Search for the cell housing the specified text and yield its [X, Y] center coordinate. 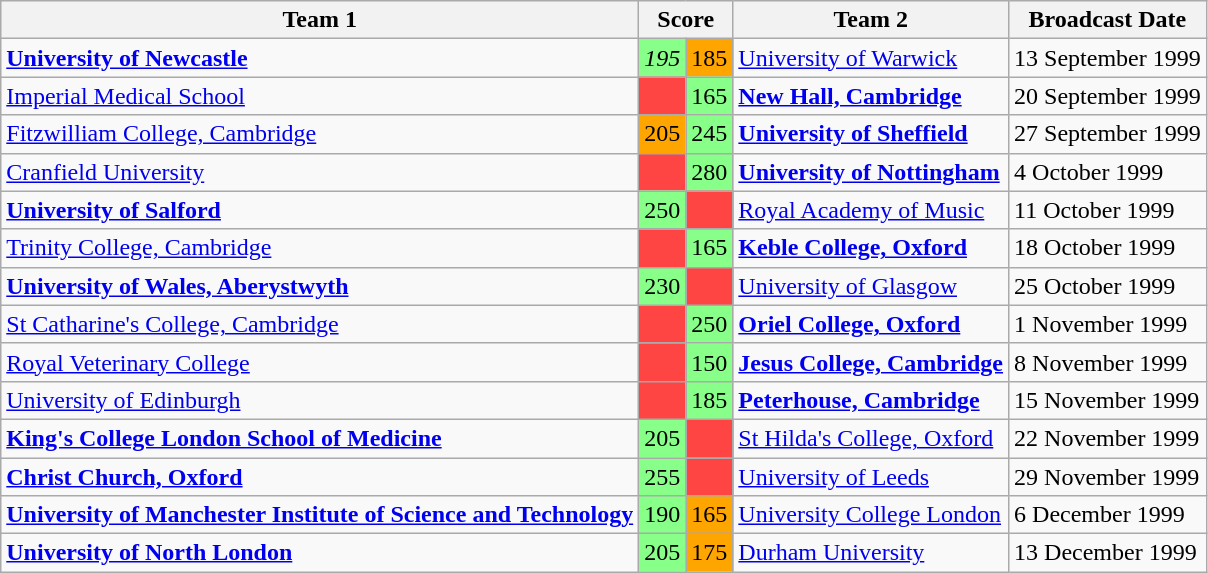
Keble College, Oxford [871, 248]
St Hilda's College, Oxford [871, 438]
New Hall, Cambridge [871, 96]
Royal Veterinary College [320, 362]
22 November 1999 [1108, 438]
University of North London [320, 553]
Trinity College, Cambridge [320, 248]
University of Manchester Institute of Science and Technology [320, 515]
Team 1 [320, 20]
Team 2 [871, 20]
Peterhouse, Cambridge [871, 400]
Score [686, 20]
Royal Academy of Music [871, 210]
255 [662, 477]
University of Edinburgh [320, 400]
20 September 1999 [1108, 96]
6 December 1999 [1108, 515]
8 November 1999 [1108, 362]
University of Wales, Aberystwyth [320, 286]
Cranfield University [320, 172]
Christ Church, Oxford [320, 477]
King's College London School of Medicine [320, 438]
University of Warwick [871, 58]
Broadcast Date [1108, 20]
Jesus College, Cambridge [871, 362]
Durham University [871, 553]
27 September 1999 [1108, 134]
University of Glasgow [871, 286]
University of Sheffield [871, 134]
175 [710, 553]
25 October 1999 [1108, 286]
Fitzwilliam College, Cambridge [320, 134]
University of Salford [320, 210]
15 November 1999 [1108, 400]
University of Leeds [871, 477]
University of Newcastle [320, 58]
150 [710, 362]
Imperial Medical School [320, 96]
11 October 1999 [1108, 210]
1 November 1999 [1108, 324]
245 [710, 134]
230 [662, 286]
University of Nottingham [871, 172]
13 September 1999 [1108, 58]
195 [662, 58]
18 October 1999 [1108, 248]
4 October 1999 [1108, 172]
University College London [871, 515]
190 [662, 515]
280 [710, 172]
13 December 1999 [1108, 553]
29 November 1999 [1108, 477]
St Catharine's College, Cambridge [320, 324]
Oriel College, Oxford [871, 324]
